Locate the cell with the specified text and output its (x, y) center coordinate. 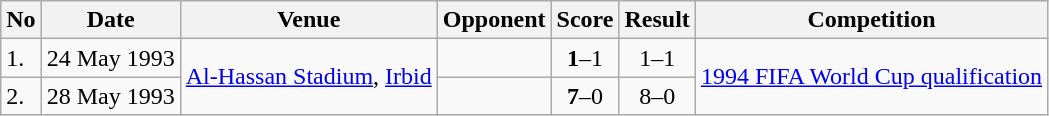
Al-Hassan Stadium, Irbid (308, 77)
Score (585, 20)
1994 FIFA World Cup qualification (871, 77)
No (21, 20)
28 May 1993 (110, 96)
Date (110, 20)
Competition (871, 20)
7–0 (585, 96)
Opponent (494, 20)
2. (21, 96)
8–0 (657, 96)
Result (657, 20)
Venue (308, 20)
24 May 1993 (110, 58)
1. (21, 58)
